Find where the given text appears and provide that cell's center as [x, y] coordinate. 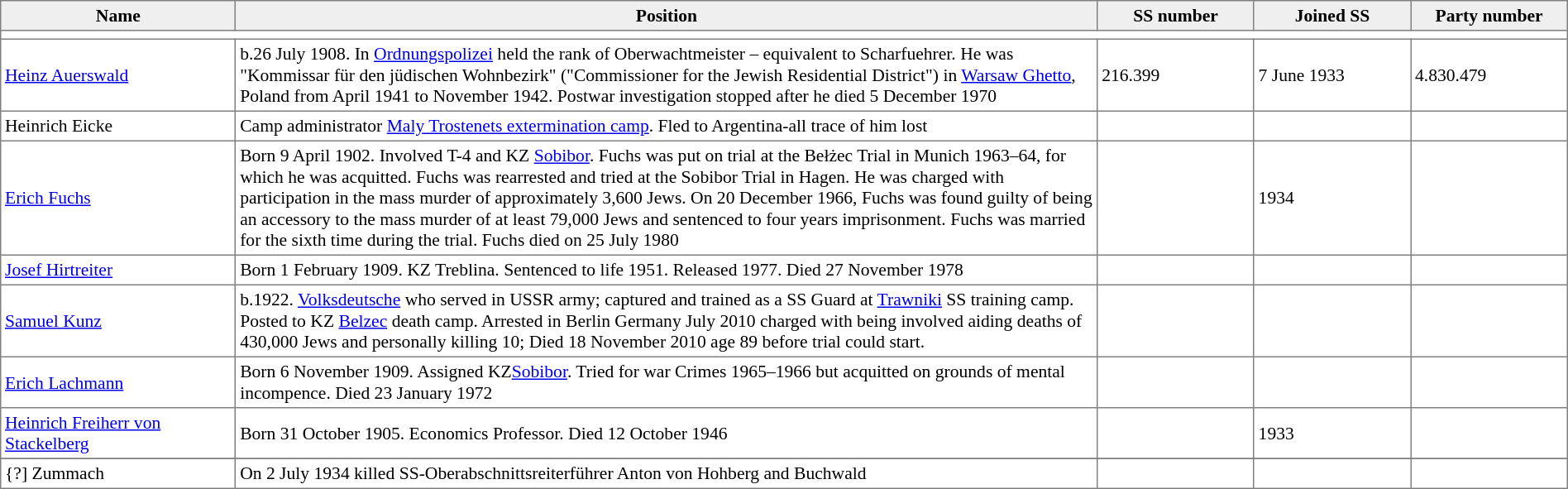
Erich Fuchs [118, 198]
Heinrich Eicke [118, 126]
1934 [1331, 198]
{?] Zummach [118, 473]
SS number [1176, 16]
Born 1 February 1909. KZ Treblina. Sentenced to life 1951. Released 1977. Died 27 November 1978 [667, 270]
Born 6 November 1909. Assigned KZSobibor. Tried for war Crimes 1965–1966 but acquitted on grounds of mental incompence. Died 23 January 1972 [667, 382]
Samuel Kunz [118, 321]
Josef Hirtreiter [118, 270]
Heinz Auerswald [118, 74]
7 June 1933 [1331, 74]
Camp administrator Maly Trostenets extermination camp. Fled to Argentina-all trace of him lost [667, 126]
216.399 [1176, 74]
On 2 July 1934 killed SS-Oberabschnittsreiterführer Anton von Hohberg and Buchwald [667, 473]
Born 31 October 1905. Economics Professor. Died 12 October 1946 [667, 434]
Joined SS [1331, 16]
Name [118, 16]
4.830.479 [1489, 74]
Erich Lachmann [118, 382]
Position [667, 16]
Party number [1489, 16]
Heinrich Freiherr von Stackelberg [118, 434]
1933 [1331, 434]
